Identify which cell holds the provided text, then report its [x, y] central coordinate. 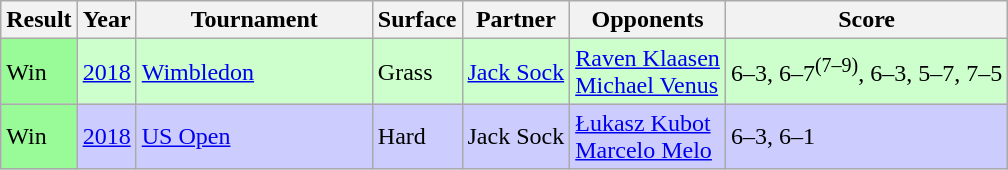
Result [39, 20]
Score [866, 20]
Wimbledon [254, 72]
Łukasz Kubot Marcelo Melo [648, 136]
6–3, 6–7(7–9), 6–3, 5–7, 7–5 [866, 72]
Opponents [648, 20]
Hard [417, 136]
6–3, 6–1 [866, 136]
US Open [254, 136]
Partner [516, 20]
Grass [417, 72]
Tournament [254, 20]
Raven Klaasen Michael Venus [648, 72]
Year [106, 20]
Surface [417, 20]
